Locate the cell with the specified text and output its [X, Y] center coordinate. 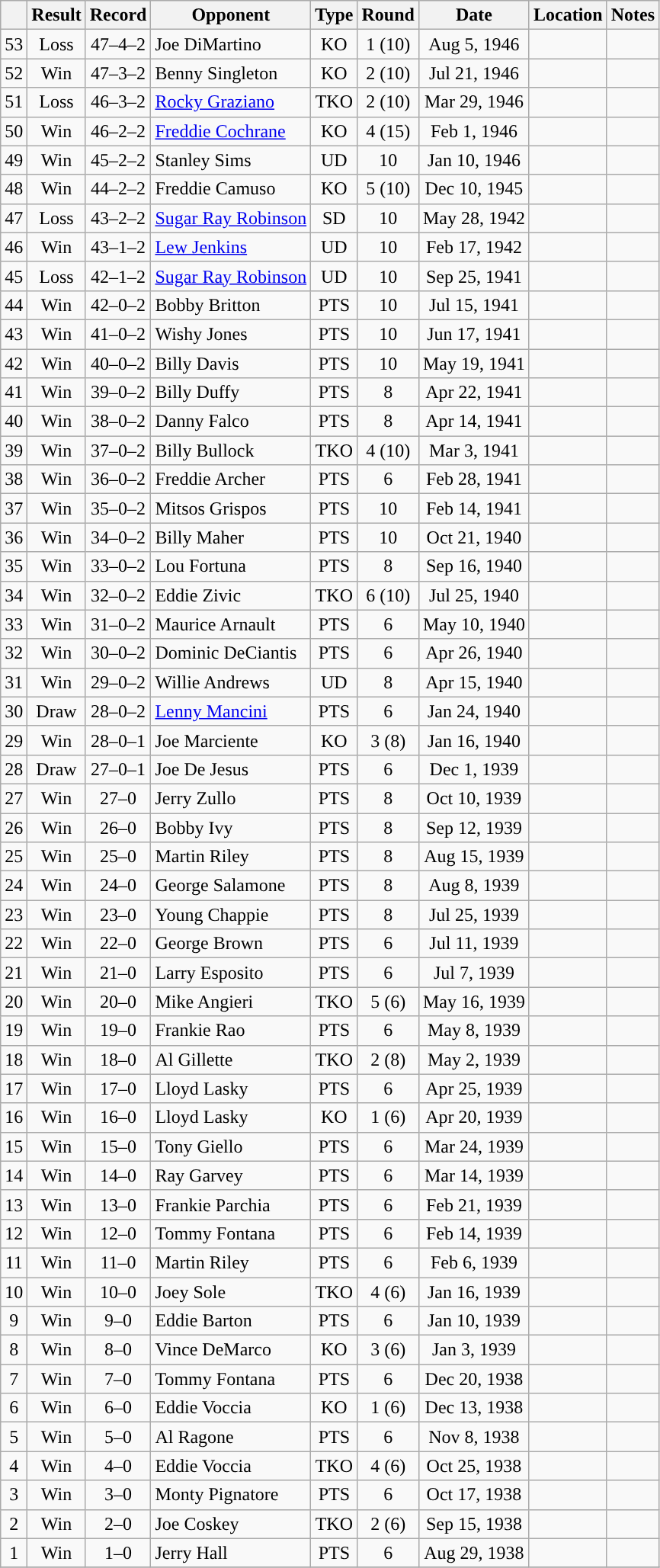
Apr 25, 1939 [474, 1089]
20–0 [118, 1002]
Willie Andrews [231, 682]
28–0–1 [118, 740]
36–0–2 [118, 479]
7–0 [118, 1379]
Bobby Britton [231, 305]
47–3–2 [118, 73]
Freddie Cochrane [231, 131]
Mar 24, 1939 [474, 1146]
40 [14, 422]
Joe Coskey [231, 1524]
29 [14, 740]
44 [14, 305]
Eddie Zivic [231, 595]
10–0 [118, 1292]
Billy Bullock [231, 451]
51 [14, 102]
2 [14, 1524]
11 [14, 1262]
Joe Marciente [231, 740]
36 [14, 537]
33 [14, 624]
13 [14, 1204]
45–2–2 [118, 160]
Jul 15, 1941 [474, 305]
33–0–2 [118, 566]
Jan 10, 1939 [474, 1321]
1 (10) [388, 44]
48 [14, 189]
27–0–1 [118, 769]
Billy Duffy [231, 393]
32–0–2 [118, 595]
52 [14, 73]
16 [14, 1117]
Round [388, 15]
17–0 [118, 1089]
Larry Esposito [231, 973]
Apr 14, 1941 [474, 422]
Joe DiMartino [231, 44]
53 [14, 44]
44–2–2 [118, 189]
5–0 [118, 1437]
15–0 [118, 1146]
17 [14, 1089]
39–0–2 [118, 393]
Billy Maher [231, 537]
34 [14, 595]
Joey Sole [231, 1292]
9–0 [118, 1321]
4 (15) [388, 131]
18 [14, 1060]
37 [14, 508]
46–2–2 [118, 131]
26–0 [118, 827]
45 [14, 276]
May 28, 1942 [474, 218]
Dec 10, 1945 [474, 189]
Oct 10, 1939 [474, 798]
50 [14, 131]
41 [14, 393]
Feb 1, 1946 [474, 131]
14 [14, 1175]
Monty Pignatore [231, 1495]
Dec 20, 1938 [474, 1379]
Jan 3, 1939 [474, 1350]
35–0–2 [118, 508]
Result [56, 15]
28–0–2 [118, 711]
38–0–2 [118, 422]
May 19, 1941 [474, 364]
49 [14, 160]
Jan 10, 1946 [474, 160]
Jul 25, 1940 [474, 595]
Benny Singleton [231, 73]
Lenny Mancini [231, 711]
11–0 [118, 1262]
5 (6) [388, 1002]
Notes [633, 15]
Dec 1, 1939 [474, 769]
Sep 16, 1940 [474, 566]
Dominic DeCiantis [231, 653]
12 [14, 1233]
Feb 21, 1939 [474, 1204]
24–0 [118, 886]
24 [14, 886]
43–1–2 [118, 247]
Apr 20, 1939 [474, 1117]
30–0–2 [118, 653]
Sep 25, 1941 [474, 276]
42–1–2 [118, 276]
Young Chappie [231, 915]
32 [14, 653]
Aug 5, 1946 [474, 44]
Billy Davis [231, 364]
18–0 [118, 1060]
May 10, 1940 [474, 624]
39 [14, 451]
Jan 16, 1940 [474, 740]
Frankie Rao [231, 1031]
12–0 [118, 1233]
Joe De Jesus [231, 769]
Freddie Camuso [231, 189]
46 [14, 247]
Mike Angieri [231, 1002]
SD [334, 218]
Lou Fortuna [231, 566]
47–4–2 [118, 44]
15 [14, 1146]
Record [118, 15]
21 [14, 973]
34–0–2 [118, 537]
1 [14, 1553]
Mar 29, 1946 [474, 102]
Jun 17, 1941 [474, 334]
Sep 12, 1939 [474, 827]
Location [568, 15]
Stanley Sims [231, 160]
29–0–2 [118, 682]
Nov 8, 1938 [474, 1437]
3–0 [118, 1495]
2–0 [118, 1524]
2 (8) [388, 1060]
19 [14, 1031]
4–0 [118, 1466]
25–0 [118, 857]
Rocky Graziano [231, 102]
43–2–2 [118, 218]
3 [14, 1495]
Bobby Ivy [231, 827]
38 [14, 479]
47 [14, 218]
22 [14, 944]
20 [14, 1002]
Danny Falco [231, 422]
31–0–2 [118, 624]
Frankie Parchia [231, 1204]
4 (10) [388, 451]
35 [14, 566]
16–0 [118, 1117]
23–0 [118, 915]
3 (8) [388, 740]
Mar 3, 1941 [474, 451]
George Salamone [231, 886]
May 2, 1939 [474, 1060]
Lew Jenkins [231, 247]
Oct 17, 1938 [474, 1495]
25 [14, 857]
Al Gillette [231, 1060]
42–0–2 [118, 305]
1–0 [118, 1553]
Jerry Zullo [231, 798]
6–0 [118, 1408]
41–0–2 [118, 334]
31 [14, 682]
Opponent [231, 15]
21–0 [118, 973]
27 [14, 798]
Type [334, 15]
Jul 11, 1939 [474, 944]
Apr 22, 1941 [474, 393]
Jan 24, 1940 [474, 711]
43 [14, 334]
Oct 21, 1940 [474, 537]
Jul 25, 1939 [474, 915]
19–0 [118, 1031]
14–0 [118, 1175]
Dec 13, 1938 [474, 1408]
Apr 26, 1940 [474, 653]
Tony Giello [231, 1146]
Feb 14, 1939 [474, 1233]
May 16, 1939 [474, 1002]
42 [14, 364]
Wishy Jones [231, 334]
9 [14, 1321]
Freddie Archer [231, 479]
6 (10) [388, 595]
8–0 [118, 1350]
30 [14, 711]
Sep 15, 1938 [474, 1524]
May 8, 1939 [474, 1031]
George Brown [231, 944]
13–0 [118, 1204]
Ray Garvey [231, 1175]
Jan 16, 1939 [474, 1292]
Feb 6, 1939 [474, 1262]
Feb 17, 1942 [474, 247]
40–0–2 [118, 364]
Aug 8, 1939 [474, 886]
Feb 14, 1941 [474, 508]
2 (6) [388, 1524]
Date [474, 15]
Al Ragone [231, 1437]
28 [14, 769]
Jul 7, 1939 [474, 973]
Oct 25, 1938 [474, 1466]
Vince DeMarco [231, 1350]
Feb 28, 1941 [474, 479]
37–0–2 [118, 451]
5 (10) [388, 189]
23 [14, 915]
4 [14, 1466]
Jerry Hall [231, 1553]
46–3–2 [118, 102]
Mar 14, 1939 [474, 1175]
Eddie Barton [231, 1321]
3 (6) [388, 1350]
Aug 15, 1939 [474, 857]
Maurice Arnault [231, 624]
Apr 15, 1940 [474, 682]
Mitsos Grispos [231, 508]
5 [14, 1437]
22–0 [118, 944]
26 [14, 827]
Jul 21, 1946 [474, 73]
Aug 29, 1938 [474, 1553]
7 [14, 1379]
27–0 [118, 798]
